Search for the cell housing the specified text and yield its (x, y) center coordinate. 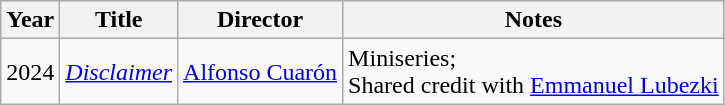
Disclaimer (119, 72)
Miniseries;Shared credit with Emmanuel Lubezki (534, 72)
Director (260, 20)
Title (119, 20)
Alfonso Cuarón (260, 72)
Notes (534, 20)
Year (30, 20)
2024 (30, 72)
